Locate the cell with the specified text and output its (X, Y) center coordinate. 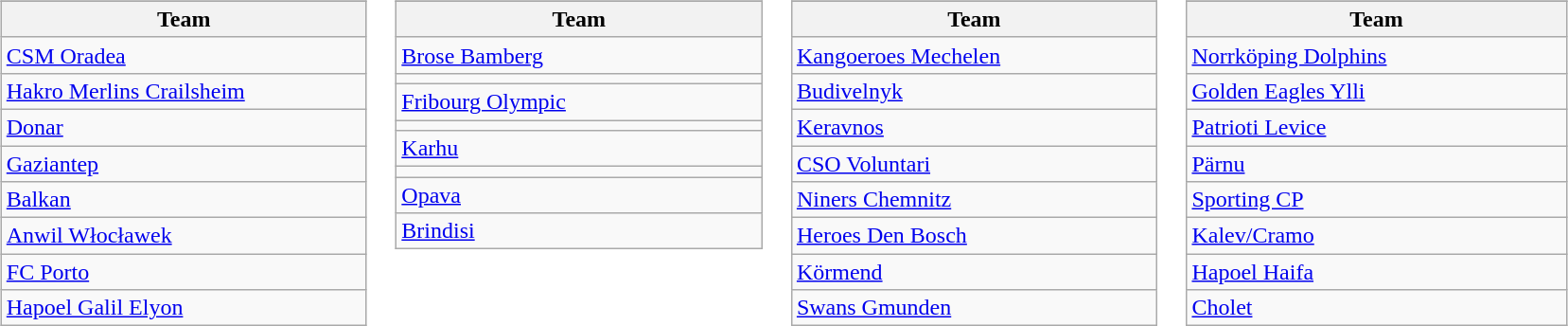
Hapoel Haifa (1376, 272)
Keravnos (974, 127)
Fribourg Olympic (579, 101)
Körmend (974, 272)
Budivelnyk (974, 91)
Kalev/Cramo (1376, 236)
Niners Chemnitz (974, 200)
CSM Oradea (184, 55)
Brose Bamberg (579, 55)
FC Porto (184, 272)
Balkan (184, 200)
Norrköping Dolphins (1376, 55)
Brindisi (579, 231)
Kangoeroes Mechelen (974, 55)
Gaziantep (184, 164)
Sporting CP (1376, 200)
Swans Gmunden (974, 308)
Karhu (579, 149)
Golden Eagles Ylli (1376, 91)
CSO Voluntari (974, 164)
Heroes Den Bosch (974, 236)
Patrioti Levice (1376, 127)
Pärnu (1376, 164)
Cholet (1376, 308)
Anwil Włocławek (184, 236)
Hapoel Galil Elyon (184, 308)
Hakro Merlins Crailsheim (184, 91)
Donar (184, 127)
Opava (579, 195)
